Capture the cell that displays the provided text and extract its [x, y] central coordinate. 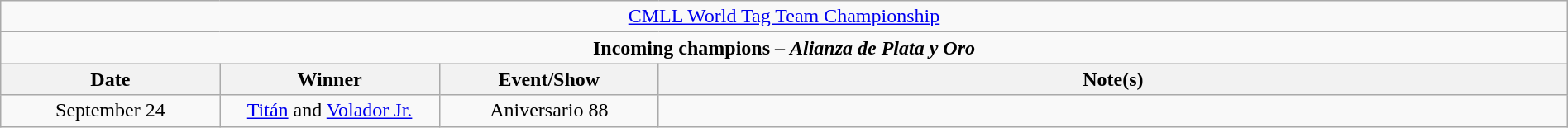
September 24 [111, 111]
CMLL World Tag Team Championship [784, 17]
Aniversario 88 [549, 111]
Date [111, 79]
Event/Show [549, 79]
Incoming champions – Alianza de Plata y Oro [784, 48]
Titán and Volador Jr. [329, 111]
Winner [329, 79]
Note(s) [1113, 79]
